Return the (X, Y) coordinate for the center point of the cell that contains the specified text.  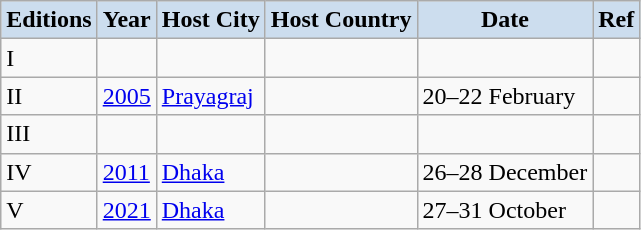
26–28 December (505, 172)
Host City (210, 20)
27–31 October (505, 210)
Year (126, 20)
2021 (126, 210)
I (49, 58)
Prayagraj (210, 96)
2005 (126, 96)
Host Country (341, 20)
20–22 February (505, 96)
Date (505, 20)
V (49, 210)
IV (49, 172)
2011 (126, 172)
III (49, 134)
II (49, 96)
Ref (616, 20)
Editions (49, 20)
